Output the (x, y) coordinate of the center of the cell containing the given text.  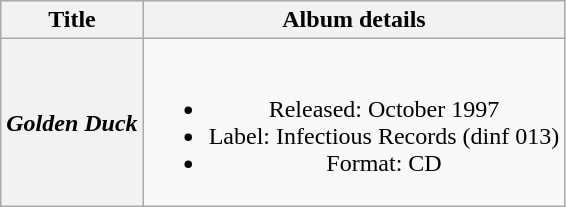
Released: October 1997Label: Infectious Records (dinf 013)Format: CD (354, 122)
Title (72, 20)
Golden Duck (72, 122)
Album details (354, 20)
